For the text-containing cell, return its midpoint in (x, y) coordinate format. 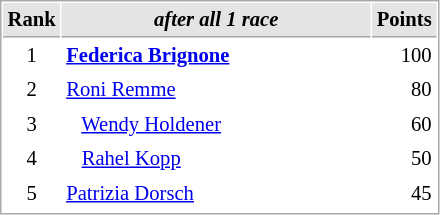
60 (404, 124)
after all 1 race (216, 20)
50 (404, 158)
80 (404, 90)
Patrizia Dorsch (216, 194)
4 (32, 158)
100 (404, 56)
Federica Brignone (216, 56)
Rank (32, 20)
1 (32, 56)
Roni Remme (216, 90)
2 (32, 90)
3 (32, 124)
Wendy Holdener (216, 124)
Rahel Kopp (216, 158)
5 (32, 194)
45 (404, 194)
Points (404, 20)
